Extract the (X, Y) coordinate from the center of the cell holding the provided text.  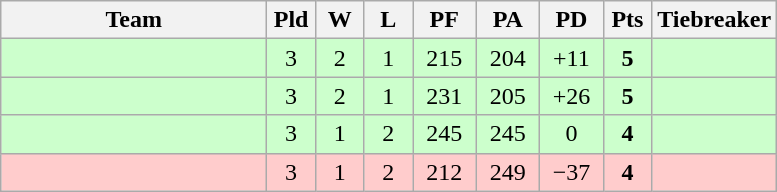
231 (444, 96)
215 (444, 58)
L (388, 20)
205 (508, 96)
W (340, 20)
PF (444, 20)
0 (572, 134)
204 (508, 58)
Tiebreaker (714, 20)
+11 (572, 58)
PA (508, 20)
Pld (292, 20)
+26 (572, 96)
249 (508, 172)
Team (134, 20)
−37 (572, 172)
PD (572, 20)
Pts (628, 20)
212 (444, 172)
